From the cell containing the given text, extract its center point as (X, Y) coordinate. 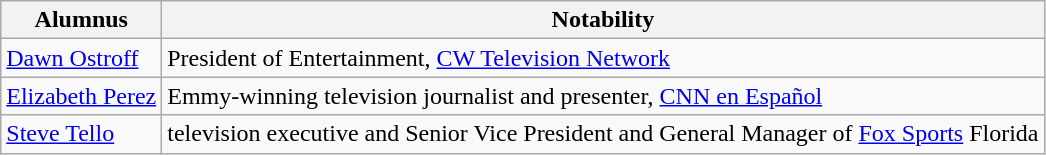
television executive and Senior Vice President and General Manager of Fox Sports Florida (603, 134)
Elizabeth Perez (82, 96)
Alumnus (82, 20)
Emmy-winning television journalist and presenter, CNN en Español (603, 96)
Notability (603, 20)
Steve Tello (82, 134)
President of Entertainment, CW Television Network (603, 58)
Dawn Ostroff (82, 58)
